Return the (x, y) coordinate for the center point of the cell that contains the specified text.  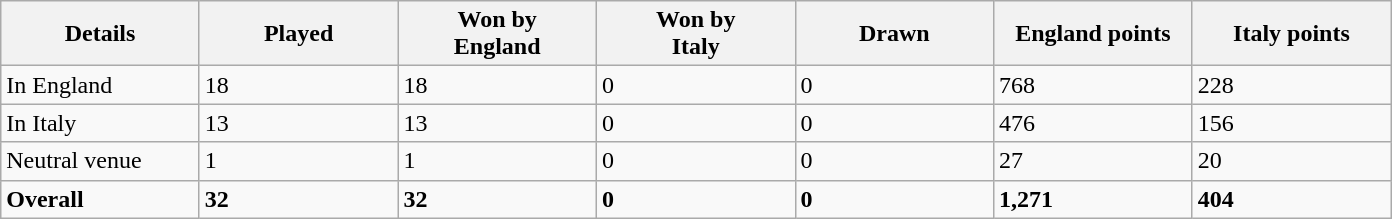
1,271 (1094, 199)
Won byItaly (696, 34)
27 (1094, 161)
Italy points (1292, 34)
England points (1094, 34)
476 (1094, 123)
In Italy (100, 123)
228 (1292, 85)
768 (1094, 85)
Won byEngland (498, 34)
Played (298, 34)
Details (100, 34)
Neutral venue (100, 161)
Overall (100, 199)
In England (100, 85)
Drawn (894, 34)
156 (1292, 123)
20 (1292, 161)
404 (1292, 199)
